Search for the cell housing the specified text and yield its (x, y) center coordinate. 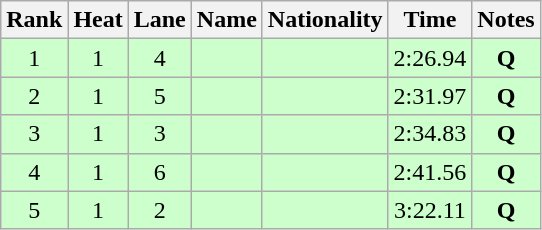
Heat (98, 20)
Time (430, 20)
Lane (160, 20)
Rank (34, 20)
Name (226, 20)
Nationality (325, 20)
6 (160, 172)
2:34.83 (430, 134)
2:41.56 (430, 172)
2:31.97 (430, 96)
Notes (506, 20)
3:22.11 (430, 210)
2:26.94 (430, 58)
